Detect which cell encompasses the target text, then output its (x, y) center coordinate. 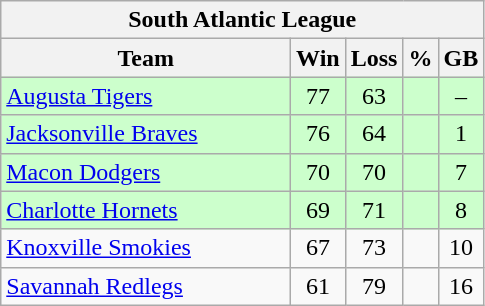
Savannah Redlegs (146, 286)
16 (461, 286)
7 (461, 172)
% (420, 58)
77 (318, 96)
8 (461, 210)
76 (318, 134)
Win (318, 58)
79 (374, 286)
Macon Dodgers (146, 172)
69 (318, 210)
67 (318, 248)
1 (461, 134)
10 (461, 248)
71 (374, 210)
Team (146, 58)
73 (374, 248)
61 (318, 286)
64 (374, 134)
Augusta Tigers (146, 96)
– (461, 96)
GB (461, 58)
63 (374, 96)
Charlotte Hornets (146, 210)
Knoxville Smokies (146, 248)
Jacksonville Braves (146, 134)
Loss (374, 58)
South Atlantic League (242, 20)
